Return [X, Y] of the center of cell containing provided text 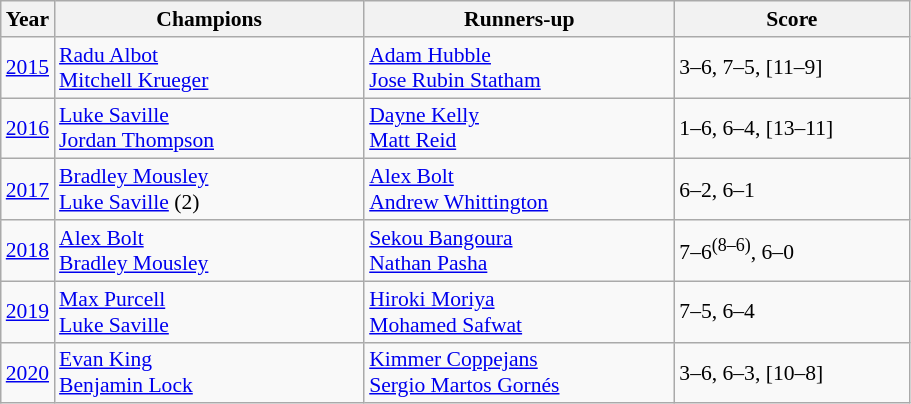
7–5, 6–4 [792, 312]
Max Purcell Luke Saville [209, 312]
7–6(8–6), 6–0 [792, 250]
3–6, 7–5, [11–9] [792, 68]
Kimmer Coppejans Sergio Martos Gornés [519, 372]
Year [28, 19]
3–6, 6–3, [10–8] [792, 372]
Alex Bolt Bradley Mousley [209, 250]
Adam Hubble Jose Rubin Statham [519, 68]
2017 [28, 190]
2020 [28, 372]
Hiroki Moriya Mohamed Safwat [519, 312]
Luke Saville Jordan Thompson [209, 128]
2019 [28, 312]
2018 [28, 250]
2015 [28, 68]
Bradley Mousley Luke Saville (2) [209, 190]
2016 [28, 128]
Champions [209, 19]
Evan King Benjamin Lock [209, 372]
Sekou Bangoura Nathan Pasha [519, 250]
Alex Bolt Andrew Whittington [519, 190]
Runners-up [519, 19]
Radu Albot Mitchell Krueger [209, 68]
Score [792, 19]
6–2, 6–1 [792, 190]
Dayne Kelly Matt Reid [519, 128]
1–6, 6–4, [13–11] [792, 128]
